For the text-containing cell, return its midpoint in (x, y) coordinate format. 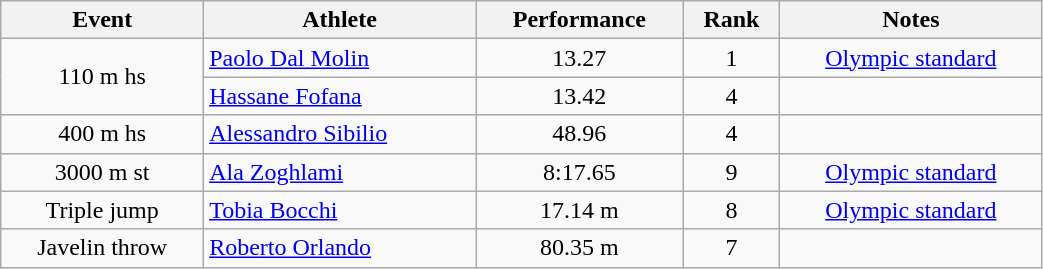
7 (732, 248)
Roberto Orlando (340, 248)
Javelin throw (102, 248)
Performance (580, 20)
Athlete (340, 20)
Hassane Fofana (340, 96)
3000 m st (102, 172)
Alessandro Sibilio (340, 134)
Paolo Dal Molin (340, 58)
80.35 m (580, 248)
Tobia Bocchi (340, 210)
Event (102, 20)
9 (732, 172)
13.27 (580, 58)
8:17.65 (580, 172)
13.42 (580, 96)
Triple jump (102, 210)
110 m hs (102, 77)
1 (732, 58)
48.96 (580, 134)
8 (732, 210)
400 m hs (102, 134)
Rank (732, 20)
Ala Zoghlami (340, 172)
17.14 m (580, 210)
Notes (911, 20)
